Find where the given text appears and provide that cell's center as (x, y) coordinate. 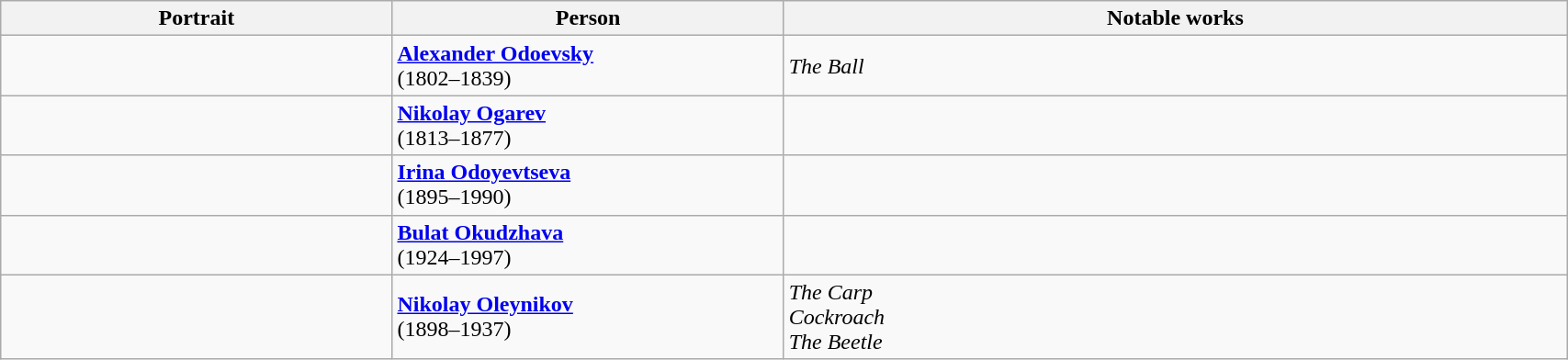
Alexander Odoevsky (1802–1839) (588, 66)
Portrait (197, 18)
Bulat Okudzhava (1924–1997) (588, 244)
Nikolay Oleynikov (1898–1937) (588, 317)
Irina Odoyevtseva (1895–1990) (588, 186)
Person (588, 18)
Nikolay Ogarev (1813–1877) (588, 125)
The Ball (1175, 66)
The CarpCockroachThe Beetle (1175, 317)
Notable works (1175, 18)
